Locate the cell with the specified text and output its [x, y] center coordinate. 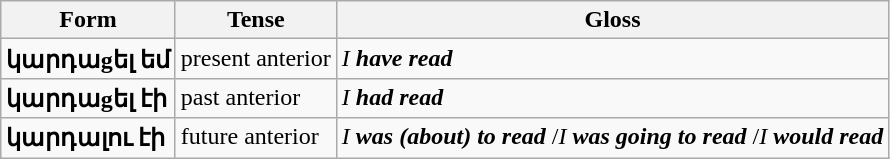
I had read [612, 98]
future anterior [256, 138]
present anterior [256, 59]
կարդաgել եմ [88, 59]
past anterior [256, 98]
I have read [612, 59]
կարդալու էի [88, 138]
Gloss [612, 20]
Form [88, 20]
կարդաgել էի [88, 98]
I was (about) to read /I was going to read /I would read [612, 138]
Tense [256, 20]
